Return the (x, y) coordinate for the center point of the cell that contains the specified text.  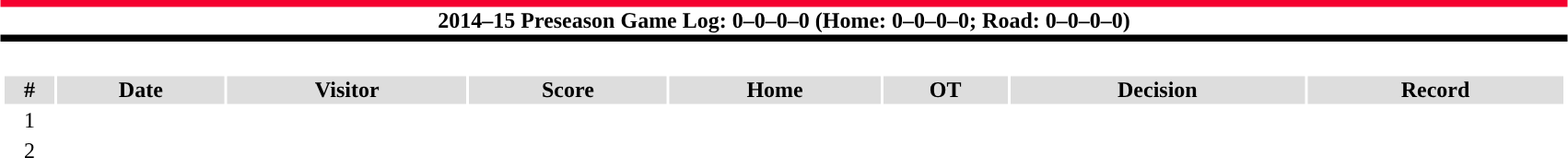
2014–15 Preseason Game Log: 0–0–0–0 (Home: 0–0–0–0; Road: 0–0–0–0) (784, 20)
Visitor (347, 90)
OT (945, 90)
Decision (1157, 90)
Home (775, 90)
Record (1435, 90)
Date (141, 90)
1 (29, 121)
Score (568, 90)
# (29, 90)
